Return the (X, Y) coordinate for the center point of the cell that contains the specified text.  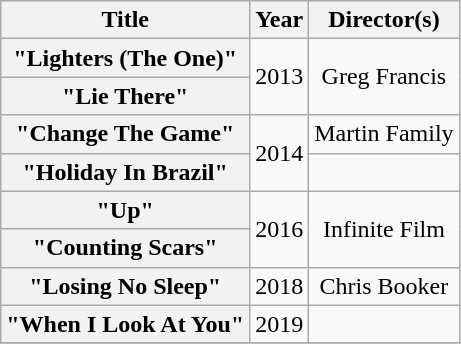
"Lie There" (126, 96)
"Losing No Sleep" (126, 286)
"Up" (126, 210)
Year (280, 20)
Chris Booker (384, 286)
"Counting Scars" (126, 248)
"Holiday In Brazil" (126, 172)
Director(s) (384, 20)
Title (126, 20)
"When I Look At You" (126, 324)
"Lighters (The One)" (126, 58)
Infinite Film (384, 229)
Martin Family (384, 134)
2013 (280, 77)
2016 (280, 229)
"Change The Game" (126, 134)
2014 (280, 153)
2018 (280, 286)
2019 (280, 324)
Greg Francis (384, 77)
